Extract the (X, Y) coordinate from the center of the cell holding the provided text.  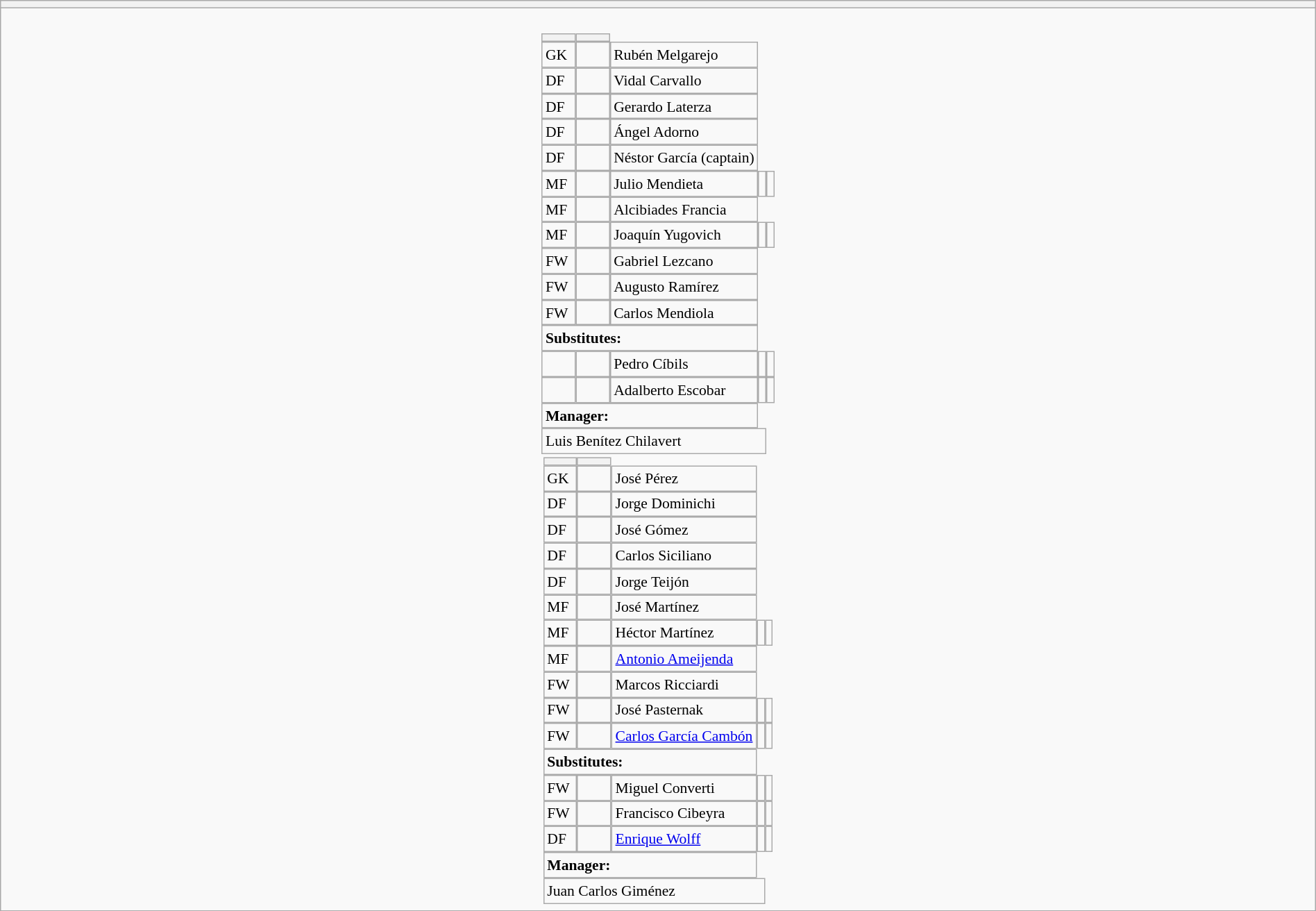
Jorge Teijón (684, 582)
José Pasternak (684, 710)
Joaquín Yugovich (684, 235)
Adalberto Escobar (684, 390)
Augusto Ramírez (684, 286)
Alcibiades Francia (684, 210)
Jorge Dominichi (684, 504)
José Martínez (684, 607)
Antonio Ameijenda (684, 658)
Gerardo Laterza (684, 107)
Néstor García (captain) (684, 158)
Luis Benítez Chilavert (654, 442)
Héctor Martínez (684, 633)
Vidal Carvallo (684, 81)
Carlos Mendiola (684, 312)
Pedro Cíbils (684, 364)
Miguel Converti (684, 787)
Ángel Adorno (684, 132)
Gabriel Lezcano (684, 261)
Carlos García Cambón (684, 736)
Rubén Melgarejo (684, 54)
Carlos Siciliano (684, 555)
Marcos Ricciardi (684, 685)
Julio Mendieta (684, 183)
Francisco Cibeyra (684, 814)
José Pérez (684, 478)
Enrique Wolff (684, 839)
Juan Carlos Giménez (654, 890)
José Gómez (684, 529)
